Identify which cell holds the provided text, then report its [x, y] central coordinate. 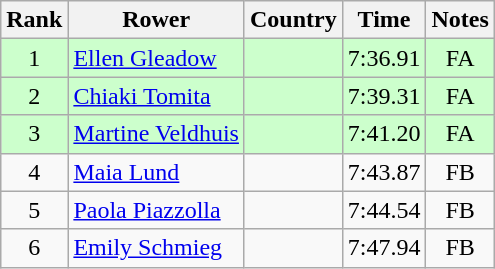
7:44.54 [384, 210]
7:39.31 [384, 96]
Time [384, 20]
6 [34, 248]
Country [293, 20]
Paola Piazzolla [156, 210]
Chiaki Tomita [156, 96]
3 [34, 134]
7:41.20 [384, 134]
Martine Veldhuis [156, 134]
2 [34, 96]
Notes [460, 20]
Ellen Gleadow [156, 58]
Rank [34, 20]
5 [34, 210]
7:47.94 [384, 248]
7:43.87 [384, 172]
1 [34, 58]
Emily Schmieg [156, 248]
7:36.91 [384, 58]
Maia Lund [156, 172]
4 [34, 172]
Rower [156, 20]
